Identify which cell holds the provided text, then report its (x, y) central coordinate. 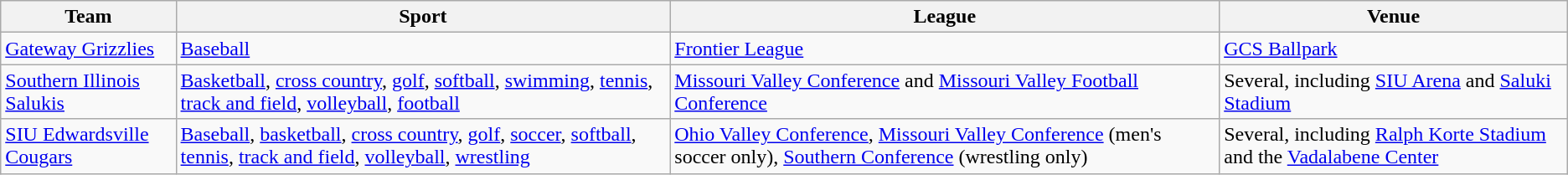
Several, including Ralph Korte Stadium and the Vadalabene Center (1394, 146)
Basketball, cross country, golf, softball, swimming, tennis, track and field, volleyball, football (423, 92)
Baseball, basketball, cross country, golf, soccer, softball, tennis, track and field, volleyball, wrestling (423, 146)
Venue (1394, 17)
Gateway Grizzlies (89, 49)
Missouri Valley Conference and Missouri Valley Football Conference (945, 92)
Baseball (423, 49)
GCS Ballpark (1394, 49)
Team (89, 17)
Frontier League (945, 49)
Ohio Valley Conference, Missouri Valley Conference (men's soccer only), Southern Conference (wrestling only) (945, 146)
Sport (423, 17)
Several, including SIU Arena and Saluki Stadium (1394, 92)
Southern Illinois Salukis (89, 92)
League (945, 17)
SIU Edwardsville Cougars (89, 146)
